Determine the (X, Y) coordinate at the center of the cell enclosing the given text.  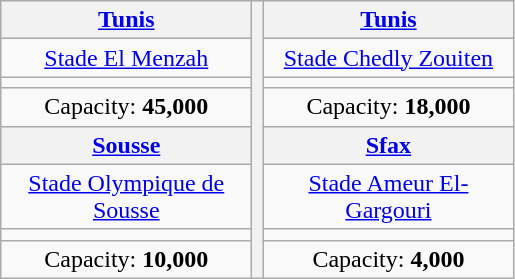
Capacity: 10,000 (126, 259)
Stade El Menzah (126, 58)
Stade Olympique de Sousse (126, 196)
Sfax (388, 145)
Sousse (126, 145)
Stade Ameur El-Gargouri (388, 196)
Capacity: 18,000 (388, 107)
Capacity: 4,000 (388, 259)
Stade Chedly Zouiten (388, 58)
Capacity: 45,000 (126, 107)
